Find where the given text appears and provide that cell's center as [x, y] coordinate. 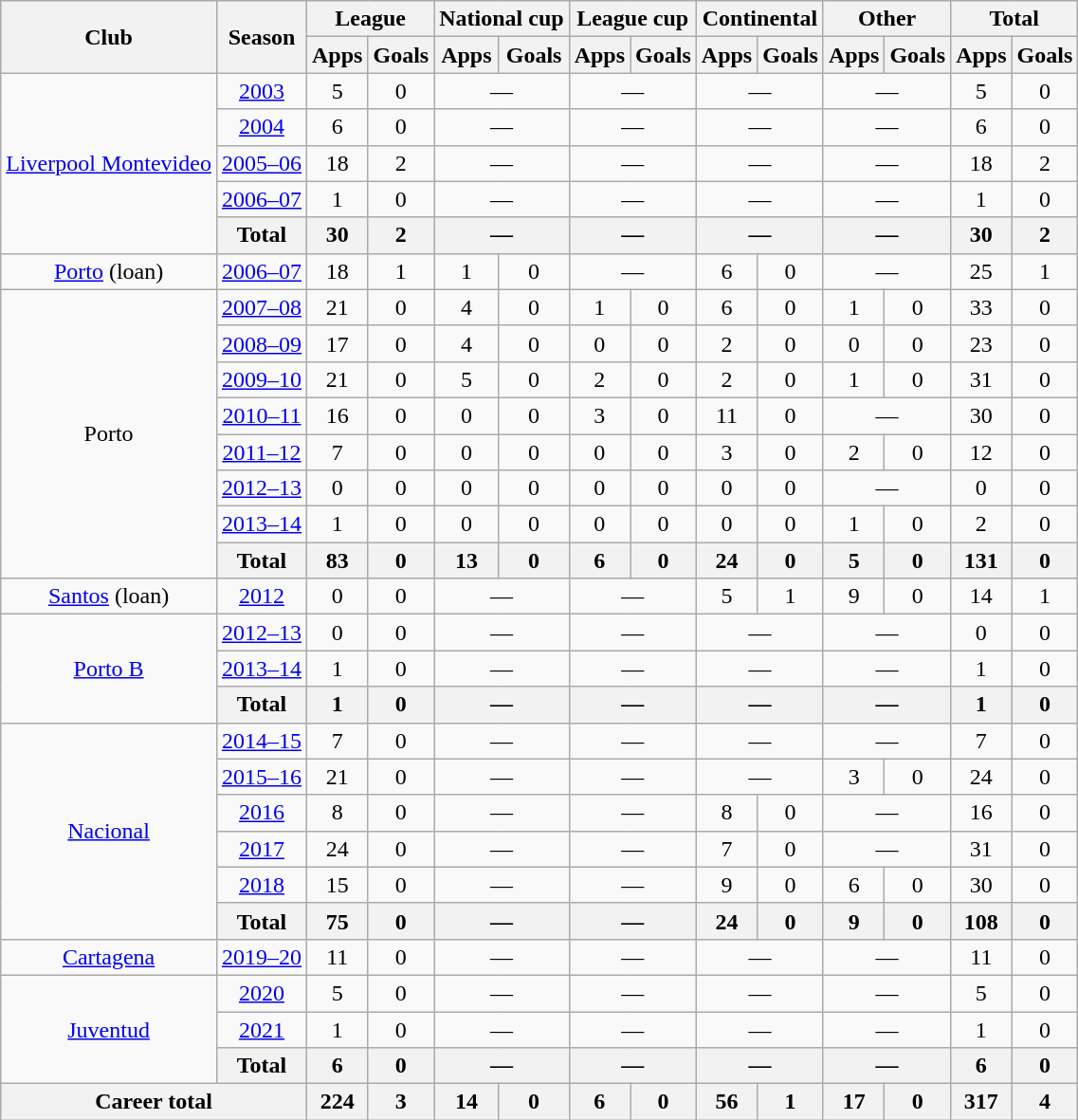
Porto [109, 433]
2004 [262, 127]
2017 [262, 849]
National cup [502, 19]
Career total [154, 1102]
15 [338, 885]
56 [726, 1102]
2003 [262, 91]
131 [981, 560]
2009–10 [262, 379]
2007–08 [262, 307]
Cartagena [109, 957]
2018 [262, 885]
2008–09 [262, 343]
Liverpool Montevideo [109, 163]
Continental [759, 19]
Other [886, 19]
13 [466, 560]
224 [338, 1102]
Santos (loan) [109, 597]
12 [981, 452]
2010–11 [262, 415]
League [371, 19]
League cup [632, 19]
2014–15 [262, 741]
Juventud [109, 1029]
Porto (loan) [109, 271]
2011–12 [262, 452]
2019–20 [262, 957]
2020 [262, 993]
75 [338, 921]
2016 [262, 813]
2012 [262, 597]
Season [262, 37]
Nacional [109, 831]
2015–16 [262, 777]
Porto B [109, 669]
317 [981, 1102]
Club [109, 37]
83 [338, 560]
23 [981, 343]
33 [981, 307]
25 [981, 271]
2021 [262, 1029]
108 [981, 921]
2005–06 [262, 163]
